Identify which cell holds the provided text, then report its [x, y] central coordinate. 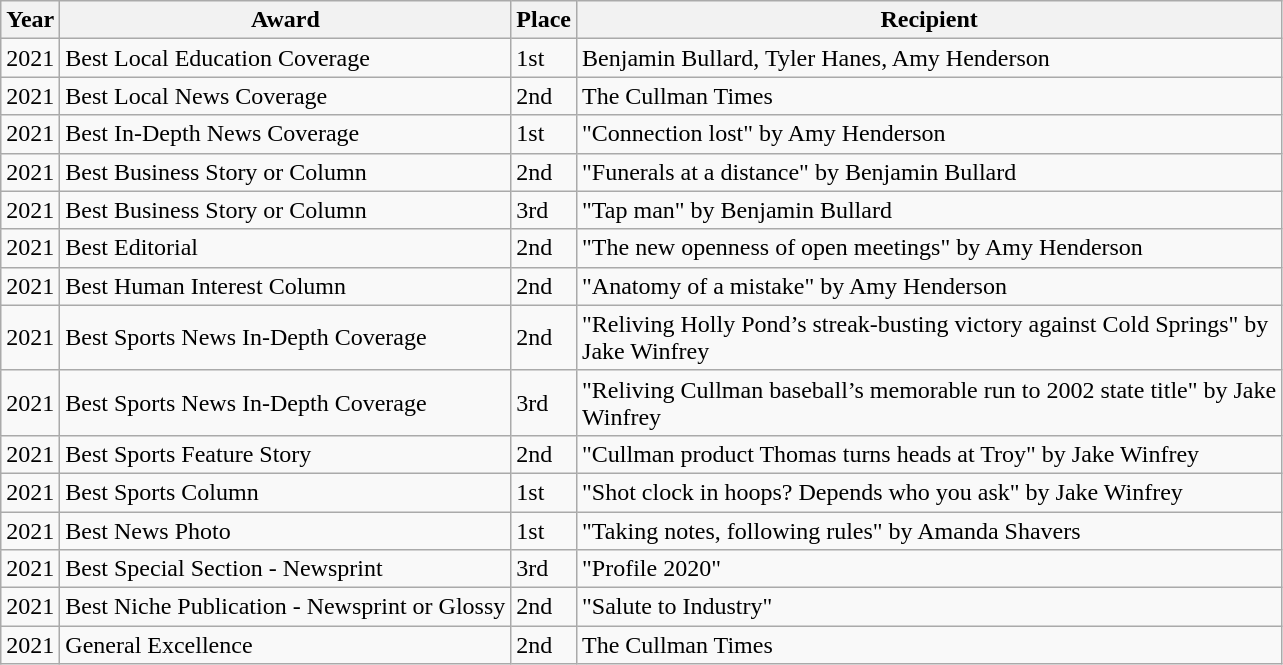
Year [30, 20]
"The new openness of open meetings" by Amy Henderson [930, 248]
Best Sports Column [286, 492]
"Reliving Cullman baseball’s memorable run to 2002 state title" by JakeWinfrey [930, 402]
Benjamin Bullard, Tyler Hanes, Amy Henderson [930, 58]
"Anatomy of a mistake" by Amy Henderson [930, 286]
Best Special Section - Newsprint [286, 569]
"Cullman product Thomas turns heads at Troy" by Jake Winfrey [930, 454]
"Connection lost" by Amy Henderson [930, 134]
Best Human Interest Column [286, 286]
"Salute to Industry" [930, 607]
Place [544, 20]
Best Niche Publication - Newsprint or Glossy [286, 607]
Best Local News Coverage [286, 96]
Best Sports Feature Story [286, 454]
"Funerals at a distance" by Benjamin Bullard [930, 172]
Best In-Depth News Coverage [286, 134]
"Profile 2020" [930, 569]
Best News Photo [286, 531]
"Taking notes, following rules" by Amanda Shavers [930, 531]
Award [286, 20]
Best Editorial [286, 248]
"Shot clock in hoops? Depends who you ask" by Jake Winfrey [930, 492]
Best Local Education Coverage [286, 58]
General Excellence [286, 645]
"Reliving Holly Pond’s streak-busting victory against Cold Springs" byJake Winfrey [930, 338]
"Tap man" by Benjamin Bullard [930, 210]
Recipient [930, 20]
